Identify which cell holds the provided text, then report its [x, y] central coordinate. 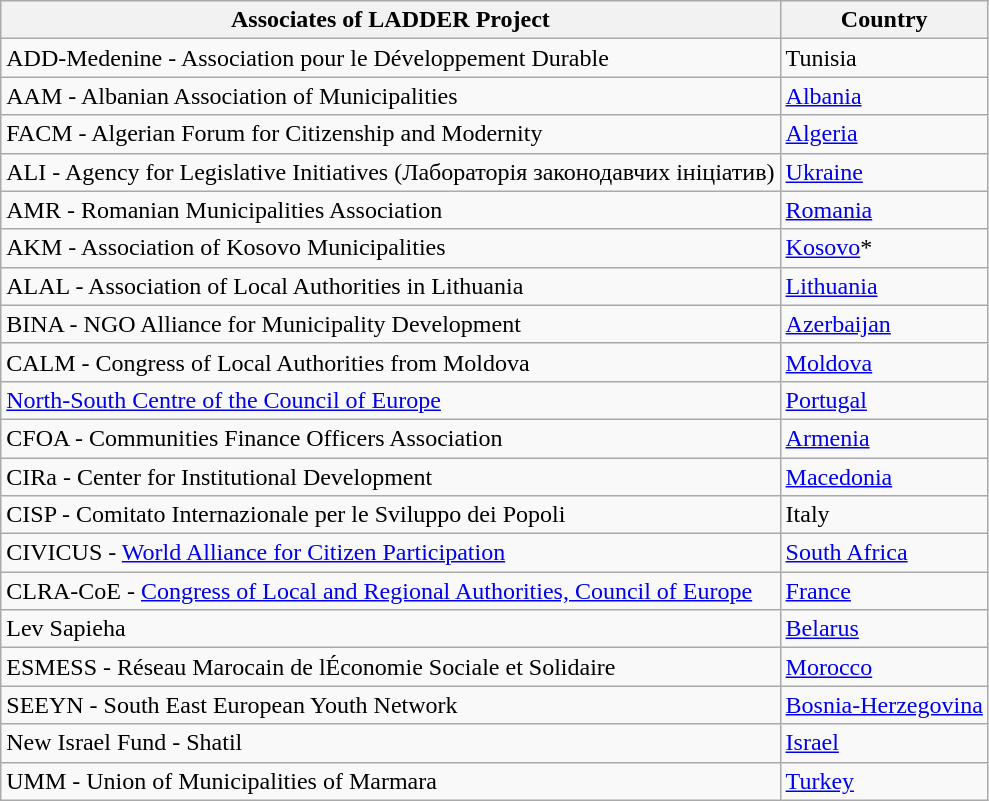
AAM - Albanian Association of Municipalities [390, 96]
Lev Sapieha [390, 629]
Moldova [884, 362]
Azerbaijan [884, 324]
ALI - Agency for Legislative Initiatives (Лабораторія законодавчих ініціатив) [390, 172]
FACM - Algerian Forum for Citizenship and Modernity [390, 134]
Tunisia [884, 58]
Armenia [884, 438]
AMR - Romanian Municipalities Association [390, 210]
BINA - NGO Alliance for Municipality Development [390, 324]
Israel [884, 743]
Algeria [884, 134]
SEEYN - South East European Youth Network [390, 705]
Associates of LADDER Project [390, 20]
CISP - Comitato Internazionale per le Sviluppo dei Popoli [390, 515]
Italy [884, 515]
ADD-Medenine - Association pour le Développement Durable [390, 58]
ALAL - Association of Local Authorities in Lithuania [390, 286]
Albania [884, 96]
CFOA - Communities Finance Officers Association [390, 438]
UMM - Union of Municipalities of Marmara [390, 781]
CLRA-CoE - Congress of Local and Regional Authorities, Council of Europe [390, 591]
ESMESS - Réseau Marocain de lÉconomie Sociale et Solidaire [390, 667]
CALM - Congress of Local Authorities from Moldova [390, 362]
Country [884, 20]
Morocco [884, 667]
CIVICUS - World Alliance for Citizen Participation [390, 553]
South Africa [884, 553]
CIRa - Center for Institutional Development [390, 477]
Romania [884, 210]
Kosovo* [884, 248]
Turkey [884, 781]
Lithuania [884, 286]
Ukraine [884, 172]
Portugal [884, 400]
AKM - Association of Kosovo Municipalities [390, 248]
France [884, 591]
North-South Centre of the Council of Europe [390, 400]
Belarus [884, 629]
Bosnia-Herzegovina [884, 705]
Macedonia [884, 477]
New Israel Fund - Shatil [390, 743]
